Return (X, Y) of the center of cell containing provided text 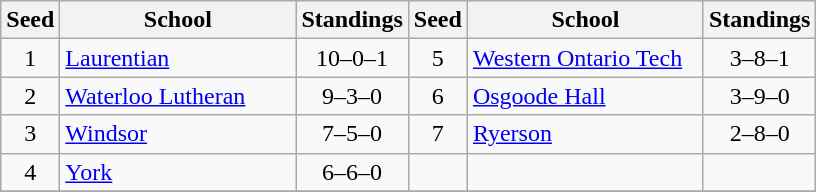
10–0–1 (352, 58)
3–9–0 (759, 96)
Ryerson (585, 134)
5 (438, 58)
2 (30, 96)
6 (438, 96)
7 (438, 134)
York (178, 172)
Laurentian (178, 58)
4 (30, 172)
Windsor (178, 134)
9–3–0 (352, 96)
Osgoode Hall (585, 96)
6–6–0 (352, 172)
Waterloo Lutheran (178, 96)
2–8–0 (759, 134)
7–5–0 (352, 134)
3–8–1 (759, 58)
3 (30, 134)
1 (30, 58)
Western Ontario Tech (585, 58)
